Return the (X, Y) coordinate for the center point of the cell that contains the specified text.  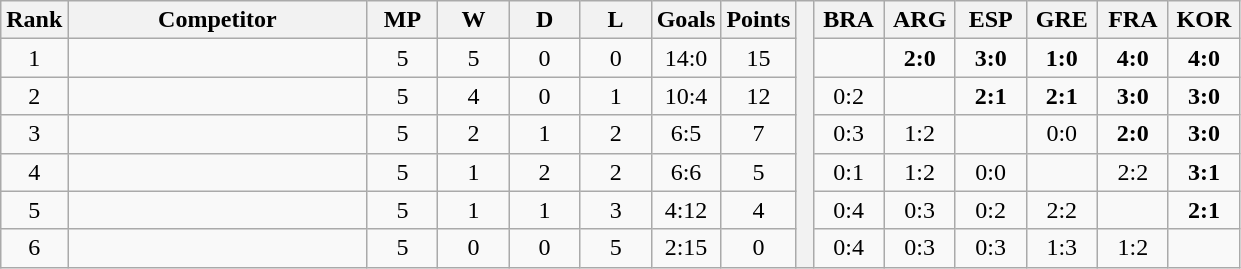
Rank (34, 20)
GRE (1062, 20)
7 (758, 134)
4:12 (686, 210)
6:5 (686, 134)
2:15 (686, 248)
3:1 (1204, 172)
Competitor (218, 20)
BRA (848, 20)
14:0 (686, 58)
D (544, 20)
6 (34, 248)
Goals (686, 20)
W (474, 20)
10:4 (686, 96)
12 (758, 96)
FRA (1132, 20)
0:1 (848, 172)
L (616, 20)
KOR (1204, 20)
ESP (990, 20)
1:3 (1062, 248)
ARG (920, 20)
1:0 (1062, 58)
Points (758, 20)
MP (402, 20)
15 (758, 58)
6:6 (686, 172)
